Detect which cell encompasses the target text, then output its (x, y) center coordinate. 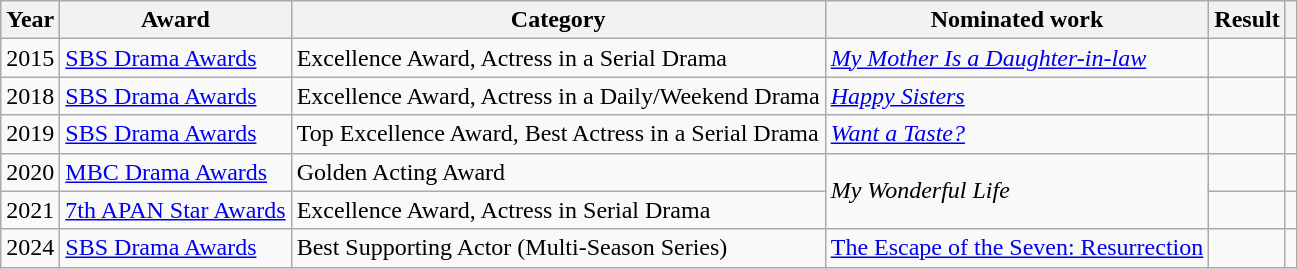
2021 (30, 210)
Excellence Award, Actress in a Serial Drama (558, 58)
The Escape of the Seven: Resurrection (1017, 248)
Best Supporting Actor (Multi-Season Series) (558, 248)
Nominated work (1017, 20)
Category (558, 20)
Want a Taste? (1017, 134)
2020 (30, 172)
Excellence Award, Actress in Serial Drama (558, 210)
Happy Sisters (1017, 96)
Excellence Award, Actress in a Daily/Weekend Drama (558, 96)
2019 (30, 134)
2024 (30, 248)
Golden Acting Award (558, 172)
2015 (30, 58)
7th APAN Star Awards (176, 210)
Award (176, 20)
2018 (30, 96)
My Mother Is a Daughter-in-law (1017, 58)
MBC Drama Awards (176, 172)
Year (30, 20)
My Wonderful Life (1017, 191)
Result (1247, 20)
Top Excellence Award, Best Actress in a Serial Drama (558, 134)
